Return the (x, y) coordinate for the center point of the cell that contains the specified text.  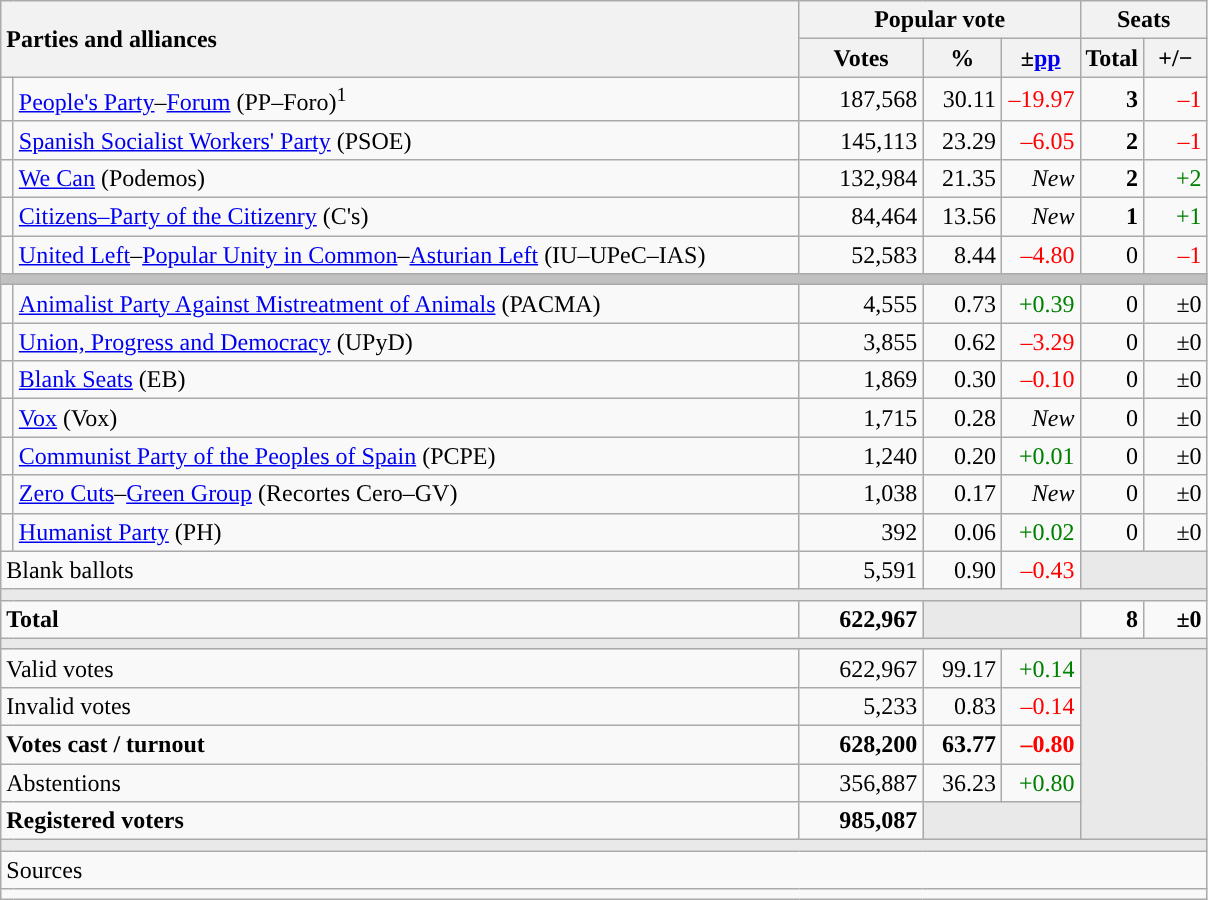
+2 (1176, 178)
United Left–Popular Unity in Common–Asturian Left (IU–UPeC–IAS) (406, 255)
Animalist Party Against Mistreatment of Animals (PACMA) (406, 304)
1 (1112, 217)
132,984 (861, 178)
±pp (1040, 58)
–6.05 (1040, 140)
145,113 (861, 140)
Vox (Vox) (406, 418)
Registered voters (400, 821)
+1 (1176, 217)
–0.80 (1040, 745)
4,555 (861, 304)
8.44 (962, 255)
Union, Progress and Democracy (UPyD) (406, 342)
0.90 (962, 570)
–0.14 (1040, 706)
–19.97 (1040, 100)
+0.80 (1040, 783)
Invalid votes (400, 706)
0.62 (962, 342)
Humanist Party (PH) (406, 532)
0.17 (962, 494)
36.23 (962, 783)
Valid votes (400, 668)
356,887 (861, 783)
628,200 (861, 745)
0.28 (962, 418)
30.11 (962, 100)
Blank ballots (400, 570)
8 (1112, 619)
Communist Party of the Peoples of Spain (PCPE) (406, 456)
3,855 (861, 342)
1,038 (861, 494)
Zero Cuts–Green Group (Recortes Cero–GV) (406, 494)
Spanish Socialist Workers' Party (PSOE) (406, 140)
5,233 (861, 706)
187,568 (861, 100)
99.17 (962, 668)
3 (1112, 100)
0.83 (962, 706)
Popular vote (940, 20)
0.30 (962, 380)
–0.43 (1040, 570)
985,087 (861, 821)
23.29 (962, 140)
21.35 (962, 178)
Votes cast / turnout (400, 745)
Votes (861, 58)
0.20 (962, 456)
+/− (1176, 58)
Sources (604, 870)
Seats (1144, 20)
–4.80 (1040, 255)
Blank Seats (EB) (406, 380)
1,869 (861, 380)
84,464 (861, 217)
0.06 (962, 532)
+0.01 (1040, 456)
+0.02 (1040, 532)
63.77 (962, 745)
392 (861, 532)
1,715 (861, 418)
Citizens–Party of the Citizenry (C's) (406, 217)
% (962, 58)
+0.14 (1040, 668)
–0.10 (1040, 380)
We Can (Podemos) (406, 178)
Parties and alliances (400, 39)
Abstentions (400, 783)
–3.29 (1040, 342)
5,591 (861, 570)
52,583 (861, 255)
13.56 (962, 217)
1,240 (861, 456)
People's Party–Forum (PP–Foro)1 (406, 100)
0.73 (962, 304)
+0.39 (1040, 304)
